Scan for the cell matching the given text and deliver its [X, Y] coordinate at center. 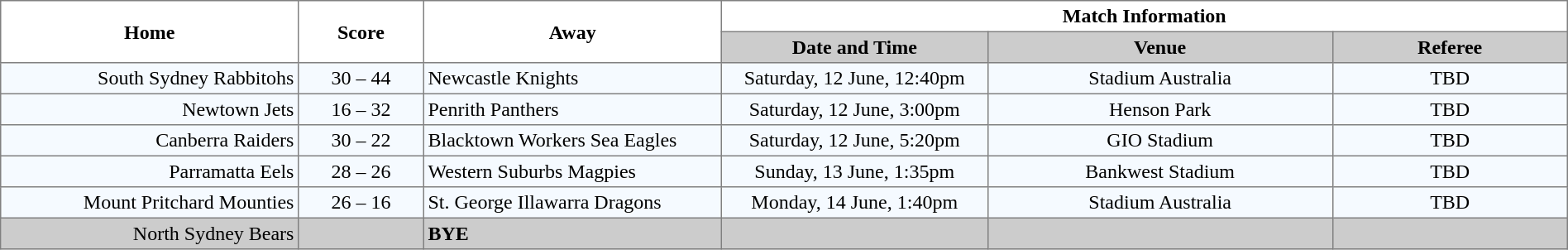
St. George Illawarra Dragons [572, 203]
26 – 16 [361, 203]
Henson Park [1159, 109]
30 – 22 [361, 141]
GIO Stadium [1159, 141]
Score [361, 31]
Newtown Jets [150, 109]
Away [572, 31]
Saturday, 12 June, 3:00pm [854, 109]
Sunday, 13 June, 1:35pm [854, 171]
Monday, 14 June, 1:40pm [854, 203]
30 – 44 [361, 79]
Mount Pritchard Mounties [150, 203]
Venue [1159, 47]
Parramatta Eels [150, 171]
Saturday, 12 June, 12:40pm [854, 79]
Saturday, 12 June, 5:20pm [854, 141]
Newcastle Knights [572, 79]
16 – 32 [361, 109]
Match Information [1145, 17]
Date and Time [854, 47]
North Sydney Bears [150, 233]
Home [150, 31]
South Sydney Rabbitohs [150, 79]
Western Suburbs Magpies [572, 171]
Penrith Panthers [572, 109]
Referee [1450, 47]
Bankwest Stadium [1159, 171]
BYE [572, 233]
Blacktown Workers Sea Eagles [572, 141]
Canberra Raiders [150, 141]
28 – 26 [361, 171]
